Output the [X, Y] coordinate of the center of the cell containing the given text.  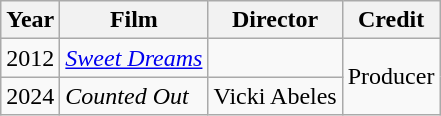
Vicki Abeles [275, 96]
Producer [391, 77]
Counted Out [134, 96]
Credit [391, 20]
Director [275, 20]
Year [30, 20]
Film [134, 20]
2012 [30, 58]
Sweet Dreams [134, 58]
2024 [30, 96]
